Identify which cell holds the provided text, then report its (X, Y) central coordinate. 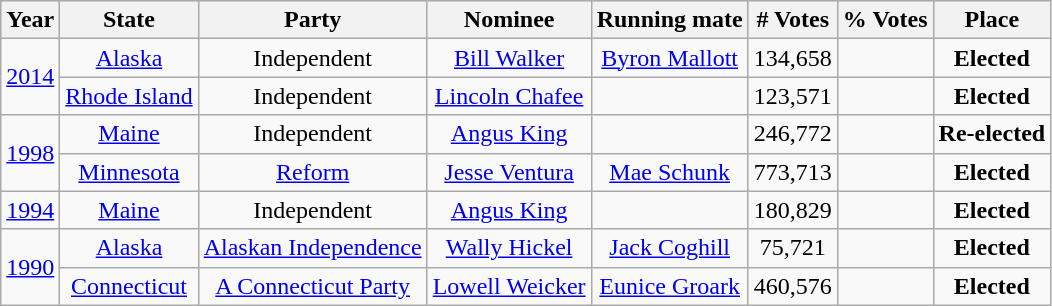
1990 (30, 267)
Jesse Ventura (509, 172)
Re-elected (992, 134)
Rhode Island (129, 96)
134,658 (792, 58)
% Votes (885, 20)
Byron Mallott (670, 58)
Place (992, 20)
1998 (30, 153)
Connecticut (129, 286)
1994 (30, 210)
Year (30, 20)
773,713 (792, 172)
Lincoln Chafee (509, 96)
Reform (312, 172)
Nominee (509, 20)
123,571 (792, 96)
Alaskan Independence (312, 248)
Jack Coghill (670, 248)
180,829 (792, 210)
75,721 (792, 248)
246,772 (792, 134)
# Votes (792, 20)
Eunice Groark (670, 286)
Party (312, 20)
State (129, 20)
A Connecticut Party (312, 286)
Minnesota (129, 172)
Lowell Weicker (509, 286)
2014 (30, 77)
Running mate (670, 20)
Bill Walker (509, 58)
460,576 (792, 286)
Wally Hickel (509, 248)
Mae Schunk (670, 172)
